Return [x, y] of the center of cell containing provided text 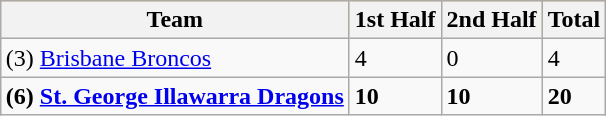
20 [574, 96]
0 [492, 58]
2nd Half [492, 20]
(3) Brisbane Broncos [174, 58]
Team [174, 20]
Total [574, 20]
(6) St. George Illawarra Dragons [174, 96]
1st Half [395, 20]
